Provide the [X, Y] coordinate of the cell's center where the given text is located.  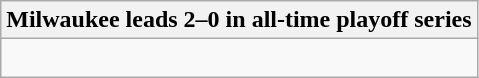
Milwaukee leads 2–0 in all-time playoff series [239, 20]
